Provide the [X, Y] coordinate of the cell's center where the given text is located.  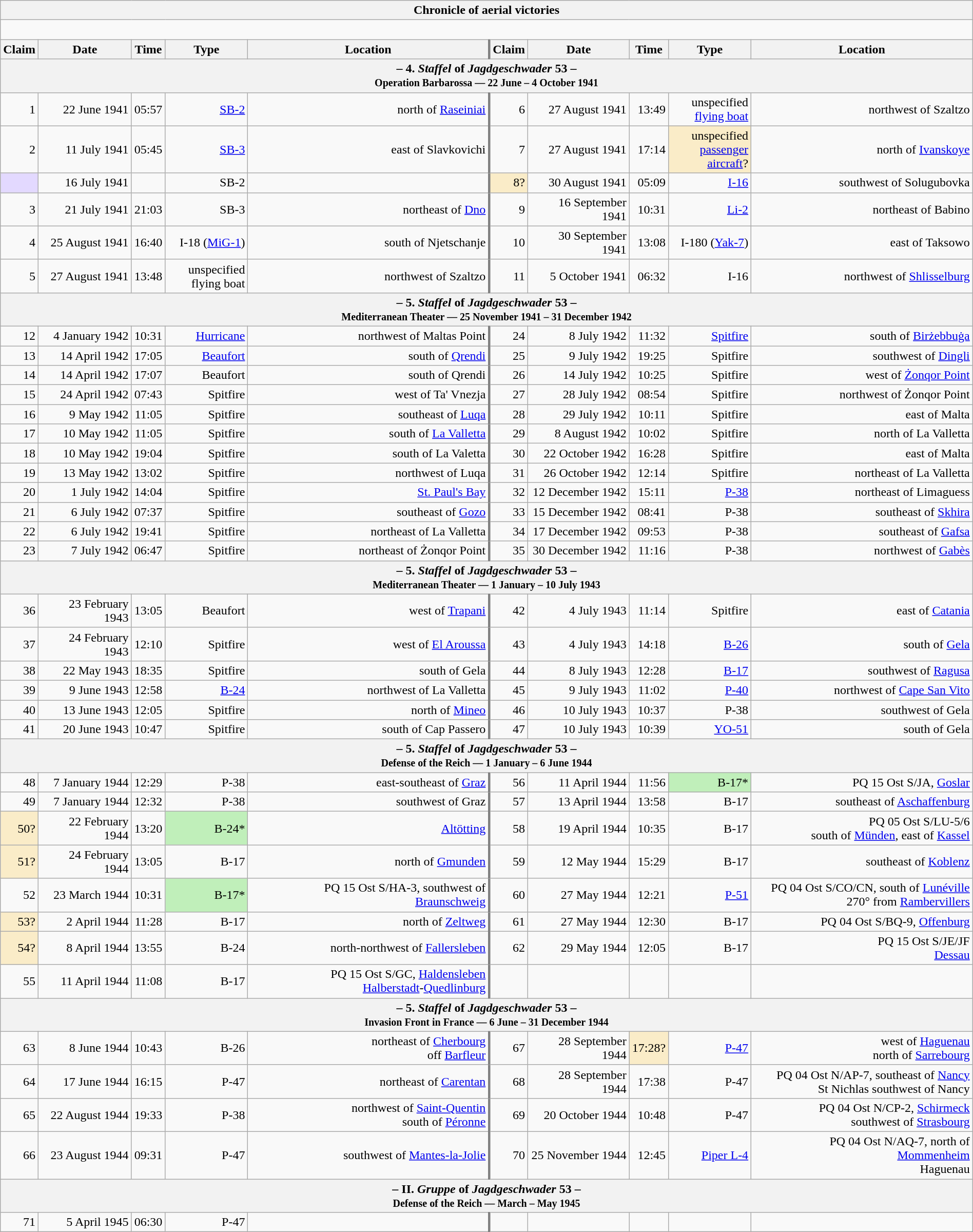
southeast of Skhira [862, 512]
24 [508, 336]
12 December 1942 [579, 492]
29 July 1942 [579, 414]
southeast of Aschaffenburg [862, 802]
26 October 1942 [579, 473]
49 [20, 802]
62 [508, 948]
15:11 [649, 492]
10:35 [649, 829]
– II. Gruppe of Jagdgeschwader 53 –Defense of the Reich — March – May 1945 [487, 1195]
north-northwest of Fallersleben [368, 948]
29 [508, 434]
23 February 1943 [85, 611]
west of Haguenaunorth of Sarrebourg [862, 1048]
12:14 [649, 473]
20 October 1944 [579, 1115]
06:32 [649, 276]
southwest of Mantes-la-Jolie [368, 1155]
17:05 [148, 356]
58 [508, 829]
10 [508, 242]
13:08 [649, 242]
28 [508, 414]
29 May 1944 [579, 948]
16 September 1941 [579, 209]
23 August 1944 [85, 1155]
1 July 1942 [85, 492]
19:04 [148, 453]
5 April 1945 [85, 1222]
07:43 [148, 395]
northeast of Cherbourgoff Barfleur [368, 1048]
I-18 (MiG-1) [206, 242]
09:53 [649, 531]
east of Catania [862, 611]
33 [508, 512]
25 November 1944 [579, 1155]
south of Cap Passero [368, 729]
7 [508, 149]
21:03 [148, 209]
southwest of Dingli [862, 356]
northwest of Żonqor Point [862, 395]
23 [20, 551]
5 [20, 276]
28 July 1942 [579, 395]
10:47 [148, 729]
17 [20, 434]
16:40 [148, 242]
08:54 [649, 395]
north of Ivanskoye [862, 149]
northwest of La Valletta [368, 690]
10:11 [649, 414]
11:08 [148, 981]
19:41 [148, 531]
10:25 [649, 375]
41 [20, 729]
18:35 [148, 670]
19:33 [148, 1115]
15 [20, 395]
11:56 [649, 782]
PQ 04 Ost S/BQ-9, Offenburg [862, 921]
northeast of Dno [368, 209]
northeast of Limaguess [862, 492]
B-24* [206, 829]
26 [508, 375]
24 February 1944 [85, 861]
PQ 04 Ost S/CO/CN, south of Lunéville270° from Rambervillers [862, 895]
PQ 15 Ost S/GC, HaldenslebenHalberstadt-Quedlinburg [368, 981]
8 April 1944 [85, 948]
10:37 [649, 710]
40 [20, 710]
unspecified passenger aircraft? [710, 149]
12:45 [649, 1155]
north of Zeltweg [368, 921]
17 June 1944 [85, 1081]
southwest of Graz [368, 802]
east-southeast of Graz [368, 782]
north of La Valletta [862, 434]
39 [20, 690]
northwest of Gabès [862, 551]
60 [508, 895]
12:29 [148, 782]
I-180 (Yak-7) [710, 242]
YO-51 [710, 729]
22 February 1944 [85, 829]
5 October 1941 [579, 276]
east of Taksowo [862, 242]
16 July 1941 [85, 183]
52 [20, 895]
21 July 1941 [85, 209]
west of Żonqor Point [862, 375]
21 [20, 512]
45 [508, 690]
16:15 [148, 1081]
20 June 1943 [85, 729]
11:02 [649, 690]
north of Gmunden [368, 861]
west of Ta' Vnezja [368, 395]
13 June 1943 [85, 710]
22 [20, 531]
42 [508, 611]
12:30 [649, 921]
17:14 [649, 149]
southeast of Luqa [368, 414]
12 May 1944 [579, 861]
71 [20, 1222]
30 September 1941 [579, 242]
west of Trapani [368, 611]
southeast of Koblenz [862, 861]
Piper L-4 [710, 1155]
68 [508, 1081]
46 [508, 710]
14:04 [148, 492]
8 June 1944 [85, 1048]
13:49 [649, 109]
PQ 15 Ost S/HA-3, southwest of Braunschweig [368, 895]
P-40 [710, 690]
47 [508, 729]
27 [508, 395]
22 October 1942 [579, 453]
7 July 1942 [85, 551]
14 [20, 375]
13 May 1942 [85, 473]
30 December 1942 [579, 551]
12:21 [649, 895]
36 [20, 611]
south of Njetschanje [368, 242]
northwest of Shlisselburg [862, 276]
northeast of Babino [862, 209]
PQ 15 Ost S/JE/JFDessau [862, 948]
57 [508, 802]
51? [20, 861]
P-51 [710, 895]
13 [20, 356]
24 February 1943 [85, 644]
23 March 1944 [85, 895]
11:16 [649, 551]
25 [508, 356]
St. Paul's Bay [368, 492]
southwest of Gela [862, 710]
12:32 [148, 802]
13:48 [148, 276]
14:18 [649, 644]
8 July 1942 [579, 336]
37 [20, 644]
northwest of Maltas Point [368, 336]
east of Slavkovichi [368, 149]
07:37 [148, 512]
16 [20, 414]
08:41 [649, 512]
Hurricane [206, 336]
17:38 [649, 1081]
9 May 1942 [85, 414]
9 July 1942 [579, 356]
11:14 [649, 611]
PQ 15 Ost S/JA, Goslar [862, 782]
6 [508, 109]
19:25 [649, 356]
– 5. Staffel of Jagdgeschwader 53 –Mediterranean Theater — 1 January – 10 July 1943 [487, 577]
10:48 [649, 1115]
12 [20, 336]
9 [508, 209]
20 [20, 492]
northwest of Luqa [368, 473]
22 June 1941 [85, 109]
31 [508, 473]
southwest of Ragusa [862, 670]
35 [508, 551]
PQ 04 Ost N/AQ-7, north of MommenheimHaguenau [862, 1155]
10:43 [148, 1048]
64 [20, 1081]
south of Birżebbuġa [862, 336]
05:09 [649, 183]
22 August 1944 [85, 1115]
– 4. Staffel of Jagdgeschwader 53 –Operation Barbarossa — 22 June – 4 October 1941 [487, 76]
Altötting [368, 829]
1 [20, 109]
PQ 05 Ost S/LU-5/6south of Münden, east of Kassel [862, 829]
11 [508, 276]
25 August 1941 [85, 242]
northeast of Carentan [368, 1081]
48 [20, 782]
north of Mineo [368, 710]
17:07 [148, 375]
9 June 1943 [85, 690]
17 December 1942 [579, 531]
67 [508, 1048]
63 [20, 1048]
14 July 1942 [579, 375]
13:55 [148, 948]
05:45 [148, 149]
61 [508, 921]
southeast of Gozo [368, 512]
11:32 [649, 336]
– 5. Staffel of Jagdgeschwader 53 –Mediterranean Theater — 25 November 1941 – 31 December 1942 [487, 309]
24 April 1942 [85, 395]
15 December 1942 [579, 512]
13:58 [649, 802]
– 5. Staffel of Jagdgeschwader 53 –Defense of the Reich — 1 January – 6 June 1944 [487, 756]
32 [508, 492]
12:28 [649, 670]
56 [508, 782]
8? [508, 183]
50? [20, 829]
06:47 [148, 551]
8 July 1943 [579, 670]
west of El Aroussa [368, 644]
4 [20, 242]
4 January 1942 [85, 336]
65 [20, 1115]
10:02 [649, 434]
– 5. Staffel of Jagdgeschwader 53 –Invasion Front in France — 6 June – 31 December 1944 [487, 1014]
PQ 04 Ost N/AP-7, southeast of NancySt Nichlas southwest of Nancy [862, 1081]
2 April 1944 [85, 921]
43 [508, 644]
69 [508, 1115]
09:31 [148, 1155]
13 April 1944 [579, 802]
18 [20, 453]
12:10 [148, 644]
southwest of Solugubovka [862, 183]
44 [508, 670]
PQ 04 Ost N/CP-2, Schirmecksouthwest of Strasbourg [862, 1115]
Li-2 [710, 209]
70 [508, 1155]
66 [20, 1155]
northwest of Cape San Vito [862, 690]
38 [20, 670]
17:28? [649, 1048]
2 [20, 149]
34 [508, 531]
13:20 [148, 829]
3 [20, 209]
11:28 [148, 921]
11 July 1941 [85, 149]
30 August 1941 [579, 183]
Chronicle of aerial victories [487, 10]
south of La Valletta [368, 434]
12:58 [148, 690]
northeast of Żonqor Point [368, 551]
19 April 1944 [579, 829]
22 May 1943 [85, 670]
54? [20, 948]
southeast of Gafsa [862, 531]
8 August 1942 [579, 434]
10:39 [649, 729]
13:02 [148, 473]
05:57 [148, 109]
53? [20, 921]
northwest of Saint-Quentin south of Péronne [368, 1115]
55 [20, 981]
59 [508, 861]
9 July 1943 [579, 690]
19 [20, 473]
30 [508, 453]
06:30 [148, 1222]
16:28 [649, 453]
south of La Valetta [368, 453]
15:29 [649, 861]
north of Raseiniai [368, 109]
